Provide the (X, Y) coordinate of the cell's center where the given text is located.  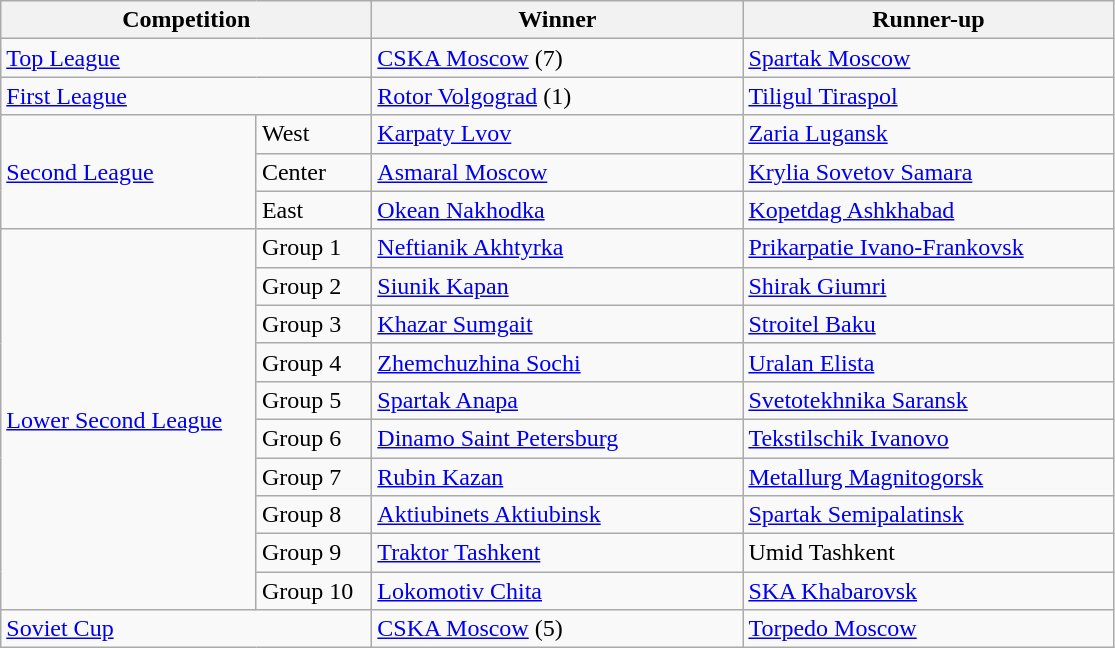
Lower Second League (129, 420)
Top League (186, 58)
Competition (186, 20)
Svetotekhnika Saransk (928, 400)
Okean Nakhodka (558, 210)
Shirak Giumri (928, 286)
Traktor Tashkent (558, 553)
Group 7 (314, 477)
Group 9 (314, 553)
Soviet Cup (186, 629)
Runner-up (928, 20)
Center (314, 172)
Rotor Volgograd (1) (558, 96)
Group 10 (314, 591)
Khazar Sumgait (558, 324)
Krylia Sovetov Samara (928, 172)
Umid Tashkent (928, 553)
First League (186, 96)
CSKA Moscow (7) (558, 58)
Stroitel Baku (928, 324)
Kopetdag Ashkhabad (928, 210)
East (314, 210)
Tekstilschik Ivanovo (928, 438)
Metallurg Magnitogorsk (928, 477)
Tiligul Tiraspol (928, 96)
Aktiubinets Aktiubinsk (558, 515)
Rubin Kazan (558, 477)
Second League (129, 172)
Spartak Moscow (928, 58)
Dinamo Saint Petersburg (558, 438)
Spartak Anapa (558, 400)
Group 1 (314, 248)
Winner (558, 20)
Karpaty Lvov (558, 134)
Group 6 (314, 438)
Prikarpatie Ivano-Frankovsk (928, 248)
West (314, 134)
Group 2 (314, 286)
SKA Khabarovsk (928, 591)
Lokomotiv Chita (558, 591)
Group 8 (314, 515)
Zaria Lugansk (928, 134)
Asmaral Moscow (558, 172)
Group 3 (314, 324)
Zhemchuzhina Sochi (558, 362)
Torpedo Moscow (928, 629)
Uralan Elista (928, 362)
Group 4 (314, 362)
Neftianik Akhtyrka (558, 248)
Spartak Semipalatinsk (928, 515)
Siunik Kapan (558, 286)
CSKA Moscow (5) (558, 629)
Group 5 (314, 400)
